Scan for the cell matching the given text and deliver its [x, y] coordinate at center. 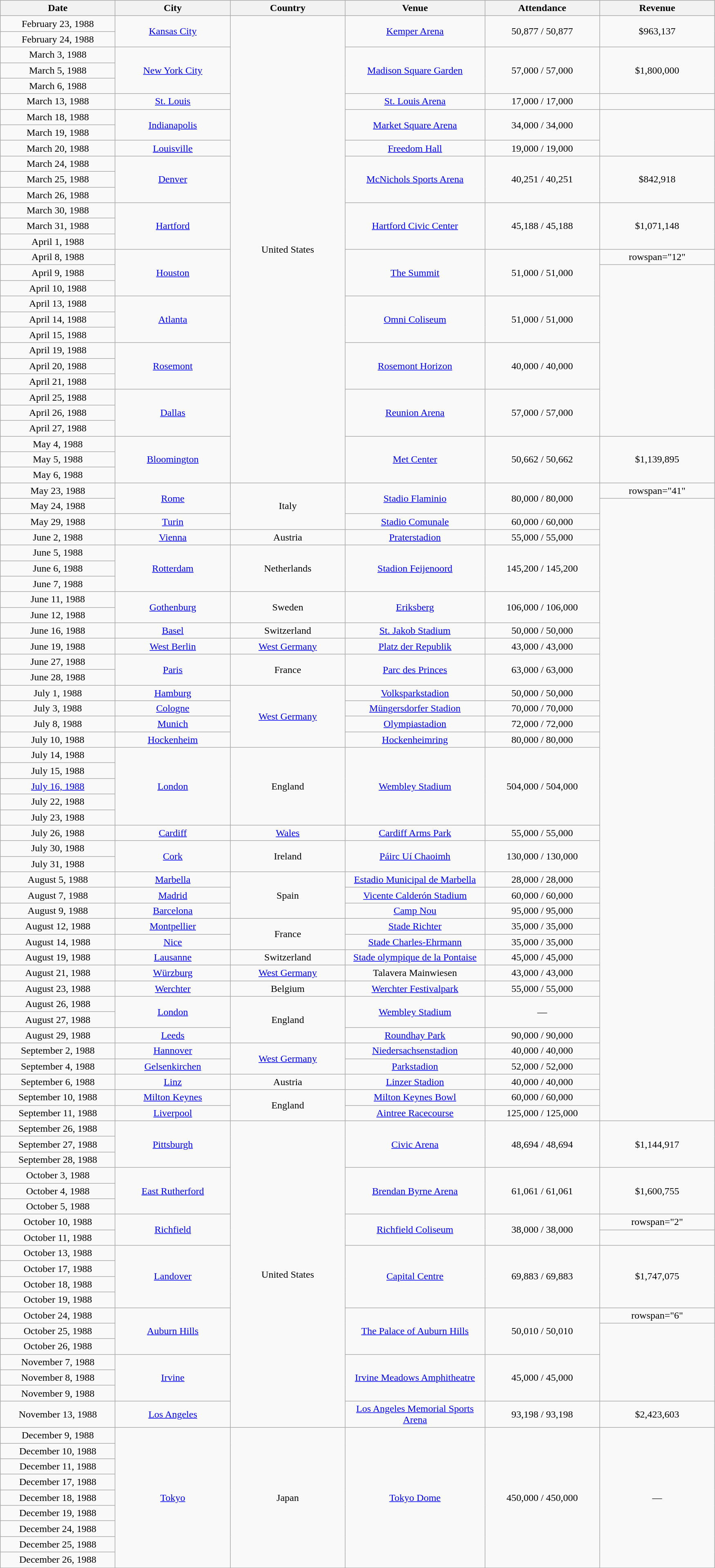
Rosemont [173, 366]
August 27, 1988 [58, 1020]
63,000 / 63,000 [542, 669]
Volksparkstadion [415, 693]
Niedersachsenstadion [415, 1051]
Ireland [288, 856]
Cork [173, 856]
rowspan="41" [657, 491]
Werchter [173, 989]
November 9, 1988 [58, 1393]
December 25, 1988 [58, 1544]
Hartford Civic Center [415, 226]
Venue [415, 8]
70,000 / 70,000 [542, 709]
Omni Coliseum [415, 319]
Irvine Meadows Amphitheatre [415, 1377]
Lausanne [173, 958]
November 13, 1988 [58, 1414]
August 5, 1988 [58, 879]
Páirc Uí Chaoimh [415, 856]
Stadio Flaminio [415, 498]
Rotterdam [173, 568]
July 1, 1988 [58, 693]
June 27, 1988 [58, 662]
Brendan Byrne Arena [415, 1191]
Platz der Republik [415, 646]
September 4, 1988 [58, 1066]
March 24, 1988 [58, 164]
rowspan="2" [657, 1222]
October 11, 1988 [58, 1238]
June 19, 1988 [58, 646]
Wales [288, 833]
March 3, 1988 [58, 55]
St. Jakob Stadium [415, 630]
Market Square Arena [415, 125]
March 6, 1988 [58, 86]
Hartford [173, 226]
Stadion Feijenoord [415, 568]
February 23, 1988 [58, 24]
Country [288, 8]
Parc des Princes [415, 669]
Netherlands [288, 568]
93,198 / 93,198 [542, 1414]
Tokyo [173, 1497]
June 5, 1988 [58, 553]
August 14, 1988 [58, 942]
50,877 / 50,877 [542, 31]
December 26, 1988 [58, 1560]
Montpellier [173, 926]
December 11, 1988 [58, 1467]
March 31, 1988 [58, 226]
June 11, 1988 [58, 599]
September 6, 1988 [58, 1082]
October 5, 1988 [58, 1207]
September 11, 1988 [58, 1113]
40,251 / 40,251 [542, 179]
March 20, 1988 [58, 148]
Basel [173, 630]
$1,139,895 [657, 459]
Talavera Mainwiesen [415, 973]
61,061 / 61,061 [542, 1191]
Madison Square Garden [415, 70]
July 8, 1988 [58, 724]
Capital Centre [415, 1276]
Bloomington [173, 459]
August 7, 1988 [58, 895]
Houston [173, 273]
Rosemont Horizon [415, 366]
Hamburg [173, 693]
Cologne [173, 709]
April 26, 1988 [58, 413]
July 10, 1988 [58, 740]
Kemper Arena [415, 31]
$963,137 [657, 31]
September 10, 1988 [58, 1097]
Japan [288, 1497]
50,662 / 50,662 [542, 459]
Kansas City [173, 31]
McNichols Sports Arena [415, 179]
April 10, 1988 [58, 288]
145,200 / 145,200 [542, 568]
July 16, 1988 [58, 786]
Spain [288, 895]
August 19, 1988 [58, 958]
Vienna [173, 537]
The Palace of Auburn Hills [415, 1331]
Leeds [173, 1035]
Sweden [288, 607]
Richfield Coliseum [415, 1230]
Aintree Racecourse [415, 1113]
December 24, 1988 [58, 1529]
Werchter Festivalpark [415, 989]
17,000 / 17,000 [542, 101]
May 5, 1988 [58, 460]
October 26, 1988 [58, 1346]
Milton Keynes Bowl [415, 1097]
September 28, 1988 [58, 1160]
504,000 / 504,000 [542, 786]
Stadio Comunale [415, 522]
August 21, 1988 [58, 973]
St. Louis Arena [415, 101]
69,883 / 69,883 [542, 1276]
March 30, 1988 [58, 211]
Gothenburg [173, 607]
August 12, 1988 [58, 926]
Atlanta [173, 319]
December 9, 1988 [58, 1435]
Milton Keynes [173, 1097]
Met Center [415, 459]
19,000 / 19,000 [542, 148]
September 2, 1988 [58, 1051]
38,000 / 38,000 [542, 1230]
City [173, 8]
Roundhay Park [415, 1035]
Civic Arena [415, 1144]
Pittsburgh [173, 1144]
June 2, 1988 [58, 537]
November 8, 1988 [58, 1377]
August 26, 1988 [58, 1004]
August 9, 1988 [58, 911]
Richfield [173, 1230]
December 19, 1988 [58, 1513]
Los Angeles Memorial Sports Arena [415, 1414]
May 29, 1988 [58, 522]
September 26, 1988 [58, 1128]
March 26, 1988 [58, 195]
Denver [173, 179]
April 15, 1988 [58, 335]
106,000 / 106,000 [542, 607]
August 23, 1988 [58, 989]
90,000 / 90,000 [542, 1035]
95,000 / 95,000 [542, 911]
April 19, 1988 [58, 350]
July 23, 1988 [58, 817]
April 21, 1988 [58, 381]
August 29, 1988 [58, 1035]
New York City [173, 70]
Gelsenkirchen [173, 1066]
Irvine [173, 1377]
June 16, 1988 [58, 630]
East Rutherford [173, 1191]
Attendance [542, 8]
West Berlin [173, 646]
October 25, 1988 [58, 1331]
45,188 / 45,188 [542, 226]
Würzburg [173, 973]
March 25, 1988 [58, 179]
Stade olympique de la Pontaise [415, 958]
$2,423,603 [657, 1414]
March 19, 1988 [58, 132]
Olympiastadion [415, 724]
June 6, 1988 [58, 568]
Louisville [173, 148]
March 13, 1988 [58, 101]
May 4, 1988 [58, 444]
Linz [173, 1082]
October 13, 1988 [58, 1253]
Dallas [173, 413]
Rome [173, 498]
St. Louis [173, 101]
September 27, 1988 [58, 1144]
April 13, 1988 [58, 304]
34,000 / 34,000 [542, 125]
April 1, 1988 [58, 242]
October 19, 1988 [58, 1300]
$1,144,917 [657, 1144]
Turin [173, 522]
rowspan="6" [657, 1315]
Parkstadion [415, 1066]
Stade Richter [415, 926]
Hockenheim [173, 740]
July 31, 1988 [58, 864]
Italy [288, 506]
Munich [173, 724]
May 23, 1988 [58, 491]
$842,918 [657, 179]
May 6, 1988 [58, 475]
Revenue [657, 8]
March 18, 1988 [58, 117]
October 10, 1988 [58, 1222]
125,000 / 125,000 [542, 1113]
Linzer Stadion [415, 1082]
Camp Nou [415, 911]
Auburn Hills [173, 1331]
May 24, 1988 [58, 506]
The Summit [415, 273]
rowspan="12" [657, 257]
April 25, 1988 [58, 397]
October 4, 1988 [58, 1191]
450,000 / 450,000 [542, 1497]
Marbella [173, 879]
Belgium [288, 989]
$1,071,148 [657, 226]
Indianapolis [173, 125]
Date [58, 8]
Hannover [173, 1051]
Tokyo Dome [415, 1497]
October 3, 1988 [58, 1175]
July 3, 1988 [58, 709]
July 22, 1988 [58, 802]
December 18, 1988 [58, 1498]
50,010 / 50,010 [542, 1331]
Stade Charles-Ehrmann [415, 942]
October 18, 1988 [58, 1284]
Hockenheimring [415, 740]
$1,600,755 [657, 1191]
July 30, 1988 [58, 848]
Landover [173, 1276]
June 7, 1988 [58, 584]
Reunion Arena [415, 413]
November 7, 1988 [58, 1362]
October 17, 1988 [58, 1269]
December 10, 1988 [58, 1451]
Müngersdorfer Stadion [415, 709]
Nice [173, 942]
48,694 / 48,694 [542, 1144]
April 14, 1988 [58, 319]
February 24, 1988 [58, 39]
Cardiff [173, 833]
April 20, 1988 [58, 366]
Freedom Hall [415, 148]
April 27, 1988 [58, 428]
28,000 / 28,000 [542, 879]
Los Angeles [173, 1414]
Paris [173, 669]
$1,747,075 [657, 1276]
July 14, 1988 [58, 755]
April 9, 1988 [58, 273]
April 8, 1988 [58, 257]
Liverpool [173, 1113]
Vicente Calderón Stadium [415, 895]
June 12, 1988 [58, 615]
June 28, 1988 [58, 677]
July 15, 1988 [58, 771]
July 26, 1988 [58, 833]
Madrid [173, 895]
130,000 / 130,000 [542, 856]
72,000 / 72,000 [542, 724]
$1,800,000 [657, 70]
March 5, 1988 [58, 70]
52,000 / 52,000 [542, 1066]
Barcelona [173, 911]
December 17, 1988 [58, 1482]
Praterstadion [415, 537]
Estadio Municipal de Marbella [415, 879]
Cardiff Arms Park [415, 833]
Eriksberg [415, 607]
October 24, 1988 [58, 1315]
